Search for the cell housing the specified text and yield its (x, y) center coordinate. 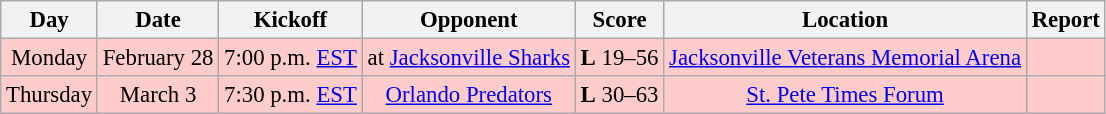
7:30 p.m. EST (291, 95)
L 30–63 (619, 95)
at Jacksonville Sharks (468, 58)
L 19–56 (619, 58)
7:00 p.m. EST (291, 58)
Location (846, 20)
Kickoff (291, 20)
Thursday (50, 95)
Jacksonville Veterans Memorial Arena (846, 58)
Report (1066, 20)
Monday (50, 58)
Opponent (468, 20)
Date (158, 20)
Day (50, 20)
St. Pete Times Forum (846, 95)
Score (619, 20)
Orlando Predators (468, 95)
March 3 (158, 95)
February 28 (158, 58)
